Locate the cell with the specified text and output its (X, Y) center coordinate. 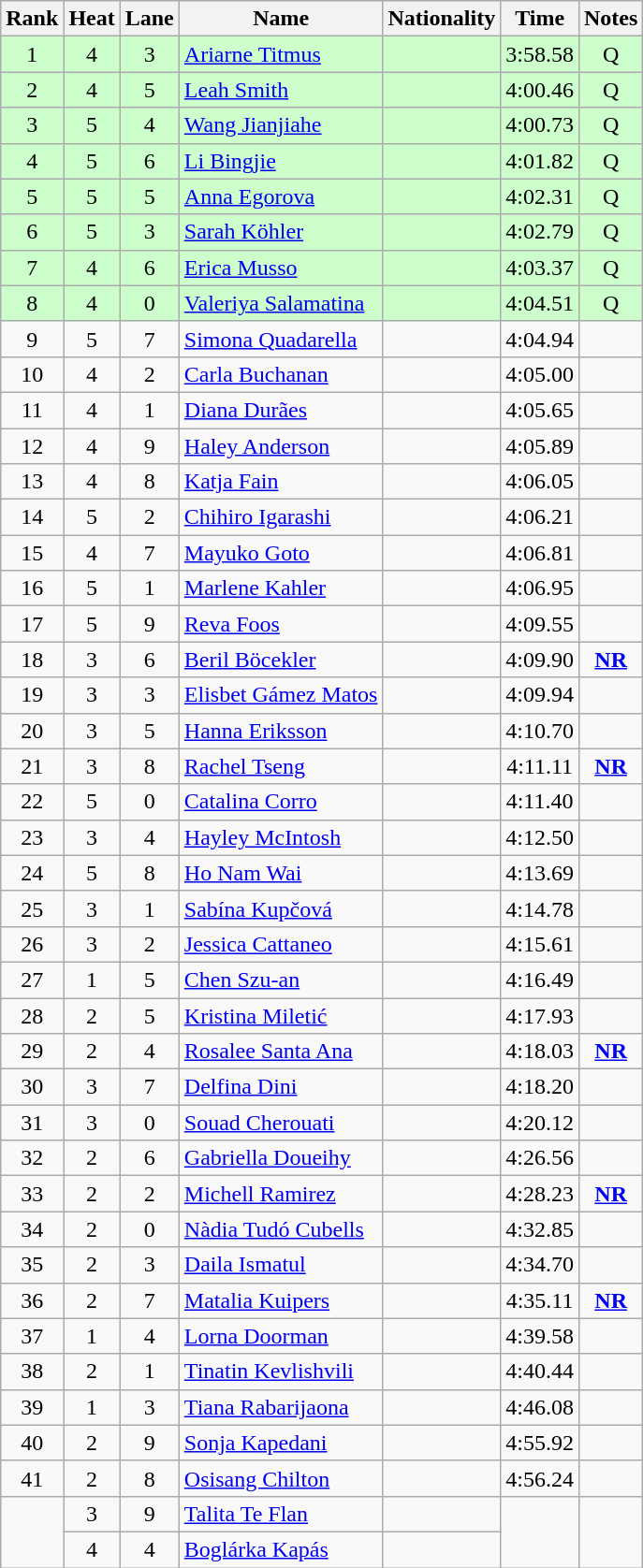
Notes (610, 19)
Marlene Kahler (281, 588)
20 (32, 731)
Lorna Doorman (281, 1336)
Rachel Tseng (281, 766)
4:06.95 (540, 588)
4:32.85 (540, 1229)
35 (32, 1265)
Matalia Kuipers (281, 1300)
Chen Szu-an (281, 980)
Tiana Rabarijaona (281, 1407)
Simona Quadarella (281, 339)
41 (32, 1478)
Ho Nam Wai (281, 873)
4:17.93 (540, 1015)
Delfina Dini (281, 1087)
Kristina Miletić (281, 1015)
4:01.82 (540, 161)
Heat (92, 19)
4:11.40 (540, 802)
13 (32, 482)
4:09.90 (540, 660)
Name (281, 19)
Anna Egorova (281, 196)
Time (540, 19)
27 (32, 980)
29 (32, 1052)
4:09.94 (540, 695)
30 (32, 1087)
Souad Cherouati (281, 1123)
4:13.69 (540, 873)
4:04.94 (540, 339)
4:35.11 (540, 1300)
Ariarne Titmus (281, 54)
4:05.65 (540, 410)
Haley Anderson (281, 446)
32 (32, 1158)
4:56.24 (540, 1478)
Sonja Kapedani (281, 1443)
22 (32, 802)
33 (32, 1194)
10 (32, 374)
4:06.21 (540, 517)
Diana Durães (281, 410)
Gabriella Doueihy (281, 1158)
4:04.51 (540, 303)
Michell Ramirez (281, 1194)
4:02.79 (540, 232)
4:11.11 (540, 766)
4:20.12 (540, 1123)
Reva Foos (281, 624)
Osisang Chilton (281, 1478)
34 (32, 1229)
4:34.70 (540, 1265)
Boglárka Kapás (281, 1549)
Sarah Köhler (281, 232)
17 (32, 624)
4:00.73 (540, 125)
11 (32, 410)
4:46.08 (540, 1407)
39 (32, 1407)
14 (32, 517)
4:06.05 (540, 482)
4:26.56 (540, 1158)
Rank (32, 19)
Mayuko Goto (281, 553)
4:55.92 (540, 1443)
28 (32, 1015)
4:00.46 (540, 90)
4:15.61 (540, 944)
4:12.50 (540, 837)
36 (32, 1300)
Nàdia Tudó Cubells (281, 1229)
Wang Jianjiahe (281, 125)
15 (32, 553)
Carla Buchanan (281, 374)
Elisbet Gámez Matos (281, 695)
31 (32, 1123)
4:10.70 (540, 731)
Tinatin Kevlishvili (281, 1372)
24 (32, 873)
18 (32, 660)
4:18.20 (540, 1087)
23 (32, 837)
25 (32, 908)
40 (32, 1443)
12 (32, 446)
Chihiro Igarashi (281, 517)
4:39.58 (540, 1336)
4:14.78 (540, 908)
4:16.49 (540, 980)
4:05.89 (540, 446)
4:28.23 (540, 1194)
16 (32, 588)
Hanna Eriksson (281, 731)
Daila Ismatul (281, 1265)
26 (32, 944)
19 (32, 695)
4:40.44 (540, 1372)
37 (32, 1336)
Leah Smith (281, 90)
3:58.58 (540, 54)
Sabína Kupčová (281, 908)
Valeriya Salamatina (281, 303)
Nationality (442, 19)
4:05.00 (540, 374)
4:03.37 (540, 268)
Katja Fain (281, 482)
Jessica Cattaneo (281, 944)
4:18.03 (540, 1052)
Catalina Corro (281, 802)
Erica Musso (281, 268)
Talita Te Flan (281, 1514)
4:02.31 (540, 196)
4:09.55 (540, 624)
38 (32, 1372)
Hayley McIntosh (281, 837)
Beril Böcekler (281, 660)
21 (32, 766)
4:06.81 (540, 553)
Li Bingjie (281, 161)
Lane (150, 19)
Rosalee Santa Ana (281, 1052)
